Pinpoint the cell where the given text exists, returning its [X, Y] midpoint coordinate. 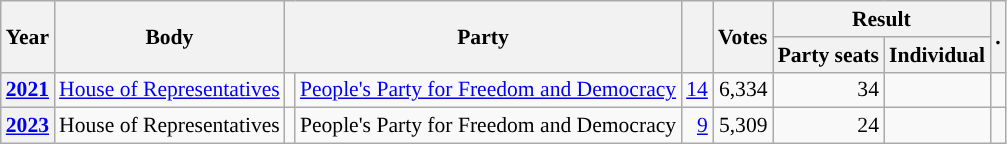
2021 [28, 90]
2023 [28, 126]
Party seats [828, 55]
9 [697, 126]
. [998, 36]
34 [828, 90]
Body [170, 36]
Votes [743, 36]
Result [882, 19]
14 [697, 90]
Year [28, 36]
Individual [937, 55]
6,334 [743, 90]
Party [483, 36]
5,309 [743, 126]
24 [828, 126]
